Locate the cell with the specified text and output its [x, y] center coordinate. 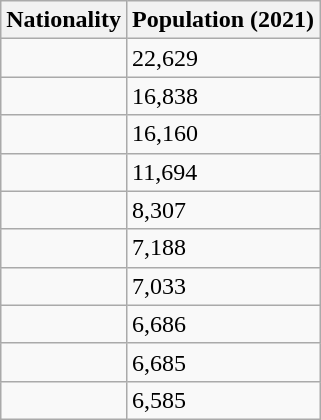
Population (2021) [222, 20]
7,188 [222, 248]
Nationality [64, 20]
16,838 [222, 96]
6,585 [222, 400]
6,686 [222, 324]
22,629 [222, 58]
8,307 [222, 210]
7,033 [222, 286]
16,160 [222, 134]
6,685 [222, 362]
11,694 [222, 172]
